Locate the cell with the specified text and output its (x, y) center coordinate. 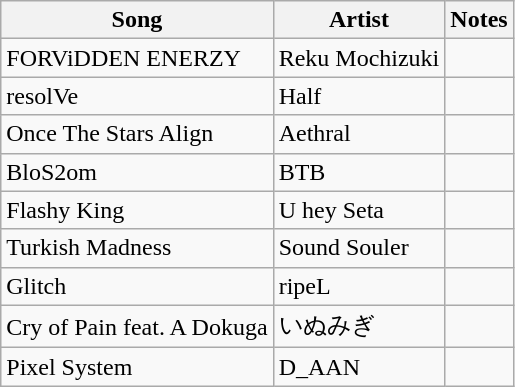
Song (137, 20)
Reku Mochizuki (359, 58)
Once The Stars Align (137, 134)
BTB (359, 172)
BloS2om (137, 172)
Notes (479, 20)
いぬみぎ (359, 326)
ripeL (359, 286)
Pixel System (137, 367)
Turkish Madness (137, 248)
D_AAN (359, 367)
Aethral (359, 134)
Flashy King (137, 210)
Sound Souler (359, 248)
resolVe (137, 96)
Glitch (137, 286)
Artist (359, 20)
Cry of Pain feat. A Dokuga (137, 326)
Half (359, 96)
U hey Seta (359, 210)
FORViDDEN ENERZY (137, 58)
